Capture the cell that displays the provided text and extract its (x, y) central coordinate. 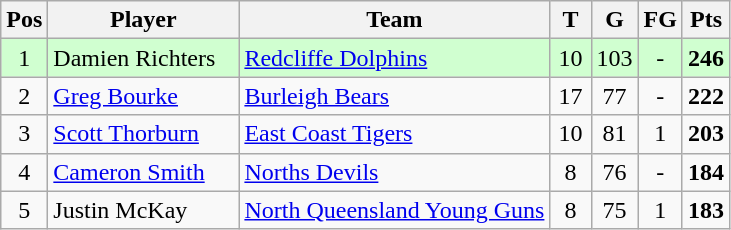
183 (706, 210)
75 (614, 210)
Cameron Smith (144, 172)
T (570, 20)
Burleigh Bears (394, 96)
Pos (24, 20)
81 (614, 134)
3 (24, 134)
5 (24, 210)
Team (394, 20)
184 (706, 172)
2 (24, 96)
North Queensland Young Guns (394, 210)
Redcliffe Dolphins (394, 58)
246 (706, 58)
Damien Richters (144, 58)
Greg Bourke (144, 96)
17 (570, 96)
Pts (706, 20)
FG (660, 20)
East Coast Tigers (394, 134)
103 (614, 58)
Norths Devils (394, 172)
4 (24, 172)
Scott Thorburn (144, 134)
76 (614, 172)
Player (144, 20)
222 (706, 96)
203 (706, 134)
Justin McKay (144, 210)
77 (614, 96)
G (614, 20)
